Pinpoint the cell where the given text exists, returning its (X, Y) midpoint coordinate. 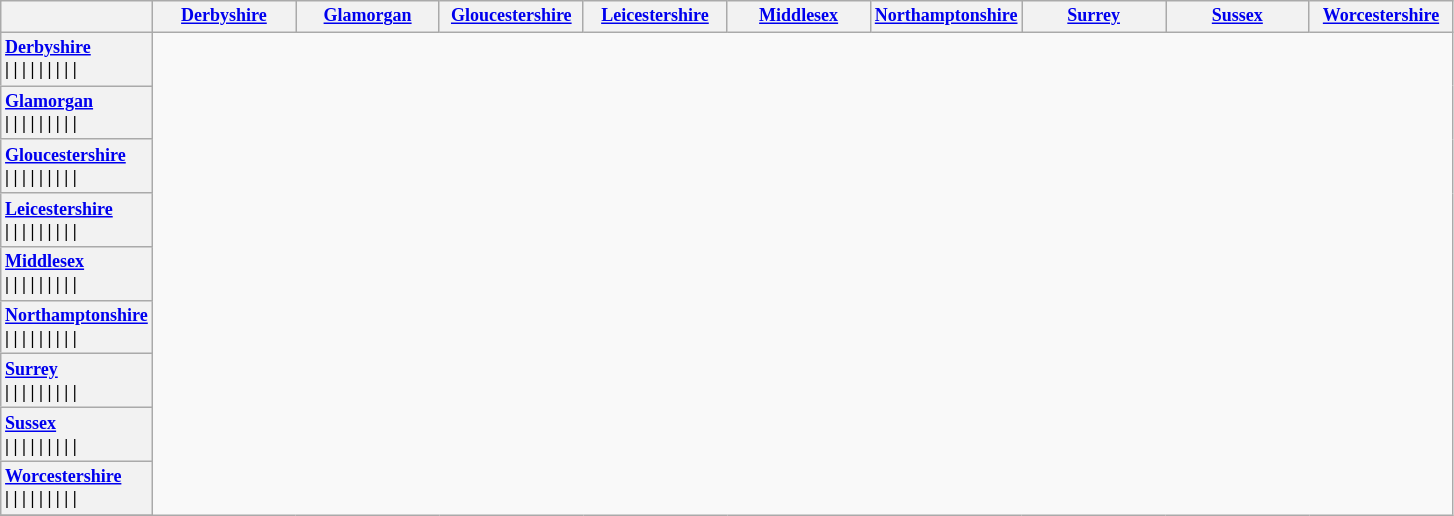
Leicestershire (655, 16)
Gloucestershire | | | | | | | | | (76, 166)
Derbyshire (224, 16)
Glamorgan (368, 16)
Glamorgan | | | | | | | | | (76, 113)
Leicestershire | | | | | | | | | (76, 220)
Sussex (1238, 16)
Derbyshire | | | | | | | | | (76, 59)
Worcestershire | | | | | | | | | (76, 488)
Middlesex | | | | | | | | | (76, 274)
Northamptonshire | | | | | | | | | (76, 327)
Surrey | | | | | | | | | (76, 381)
Gloucestershire (511, 16)
Surrey (1094, 16)
Middlesex (799, 16)
Northamptonshire (946, 16)
Worcestershire (1381, 16)
Sussex | | | | | | | | | (76, 435)
